Pinpoint the cell where the given text exists, returning its (X, Y) midpoint coordinate. 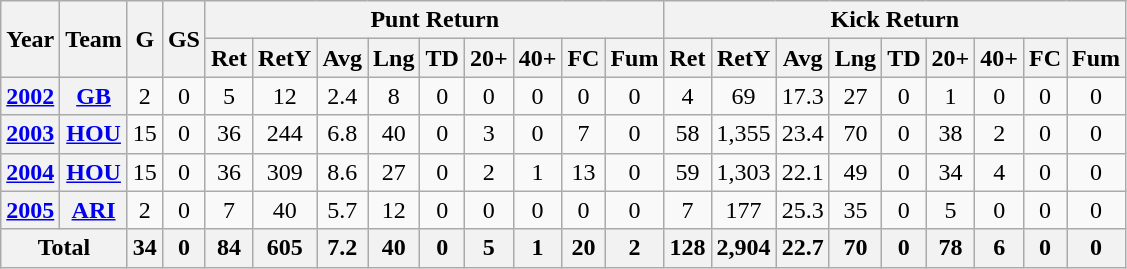
35 (855, 210)
2005 (30, 210)
49 (855, 172)
309 (285, 172)
Year (30, 39)
78 (950, 248)
2.4 (342, 96)
605 (285, 248)
244 (285, 134)
38 (950, 134)
Kick Return (895, 20)
13 (584, 172)
2002 (30, 96)
Total (64, 248)
84 (228, 248)
1,303 (744, 172)
6 (1000, 248)
8.6 (342, 172)
58 (688, 134)
59 (688, 172)
G (144, 39)
2004 (30, 172)
17.3 (802, 96)
22.7 (802, 248)
Team (94, 39)
69 (744, 96)
20 (584, 248)
Punt Return (434, 20)
1,355 (744, 134)
25.3 (802, 210)
2,904 (744, 248)
2003 (30, 134)
6.8 (342, 134)
128 (688, 248)
7.2 (342, 248)
22.1 (802, 172)
GS (184, 39)
3 (488, 134)
GB (94, 96)
5.7 (342, 210)
ARI (94, 210)
8 (394, 96)
23.4 (802, 134)
177 (744, 210)
